Output the [x, y] coordinate of the center of the cell containing the given text.  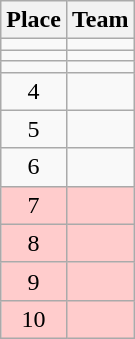
6 [34, 167]
Place [34, 20]
5 [34, 129]
4 [34, 91]
Team [100, 20]
8 [34, 243]
10 [34, 319]
7 [34, 205]
9 [34, 281]
